Scan for the cell matching the given text and deliver its (X, Y) coordinate at center. 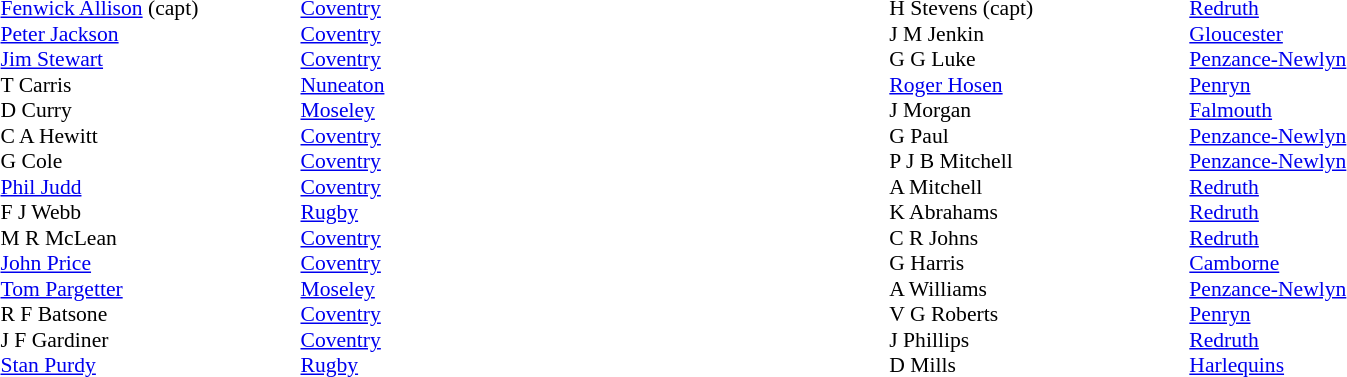
Roger Hosen (1039, 85)
Nuneaton (342, 85)
F J Webb (150, 213)
A Mitchell (1039, 187)
Falmouth (1268, 111)
Rugby (342, 213)
P J B Mitchell (1039, 161)
Peter Jackson (150, 34)
K Abrahams (1039, 213)
John Price (150, 263)
G Harris (1039, 263)
J M Jenkin (1039, 34)
Camborne (1268, 263)
Gloucester (1268, 34)
Phil Judd (150, 187)
C A Hewitt (150, 136)
Tom Pargetter (150, 289)
T Carris (150, 85)
G Cole (150, 161)
J Phillips (1039, 340)
M R McLean (150, 238)
G G Luke (1039, 59)
J Morgan (1039, 111)
Jim Stewart (150, 59)
A Williams (1039, 289)
V G Roberts (1039, 315)
R F Batsone (150, 315)
G Paul (1039, 136)
D Curry (150, 111)
C R Johns (1039, 238)
J F Gardiner (150, 340)
